Return the (x, y) coordinate for the center point of the cell that contains the specified text.  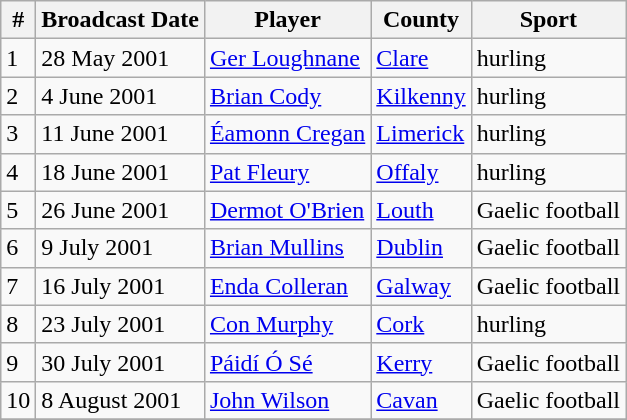
9 July 2001 (120, 248)
Kerry (421, 362)
2 (18, 96)
Sport (548, 20)
Galway (421, 286)
Player (287, 20)
Ger Loughnane (287, 58)
30 July 2001 (120, 362)
County (421, 20)
Pat Fleury (287, 172)
Kilkenny (421, 96)
4 June 2001 (120, 96)
Éamonn Cregan (287, 134)
Páidí Ó Sé (287, 362)
11 June 2001 (120, 134)
Limerick (421, 134)
16 July 2001 (120, 286)
5 (18, 210)
Dermot O'Brien (287, 210)
Brian Mullins (287, 248)
28 May 2001 (120, 58)
6 (18, 248)
8 (18, 324)
10 (18, 400)
Enda Colleran (287, 286)
Offaly (421, 172)
John Wilson (287, 400)
Con Murphy (287, 324)
Broadcast Date (120, 20)
26 June 2001 (120, 210)
Cork (421, 324)
Clare (421, 58)
Brian Cody (287, 96)
23 July 2001 (120, 324)
Dublin (421, 248)
9 (18, 362)
# (18, 20)
Cavan (421, 400)
8 August 2001 (120, 400)
7 (18, 286)
Louth (421, 210)
1 (18, 58)
18 June 2001 (120, 172)
4 (18, 172)
3 (18, 134)
